Capture the cell that displays the provided text and extract its [X, Y] central coordinate. 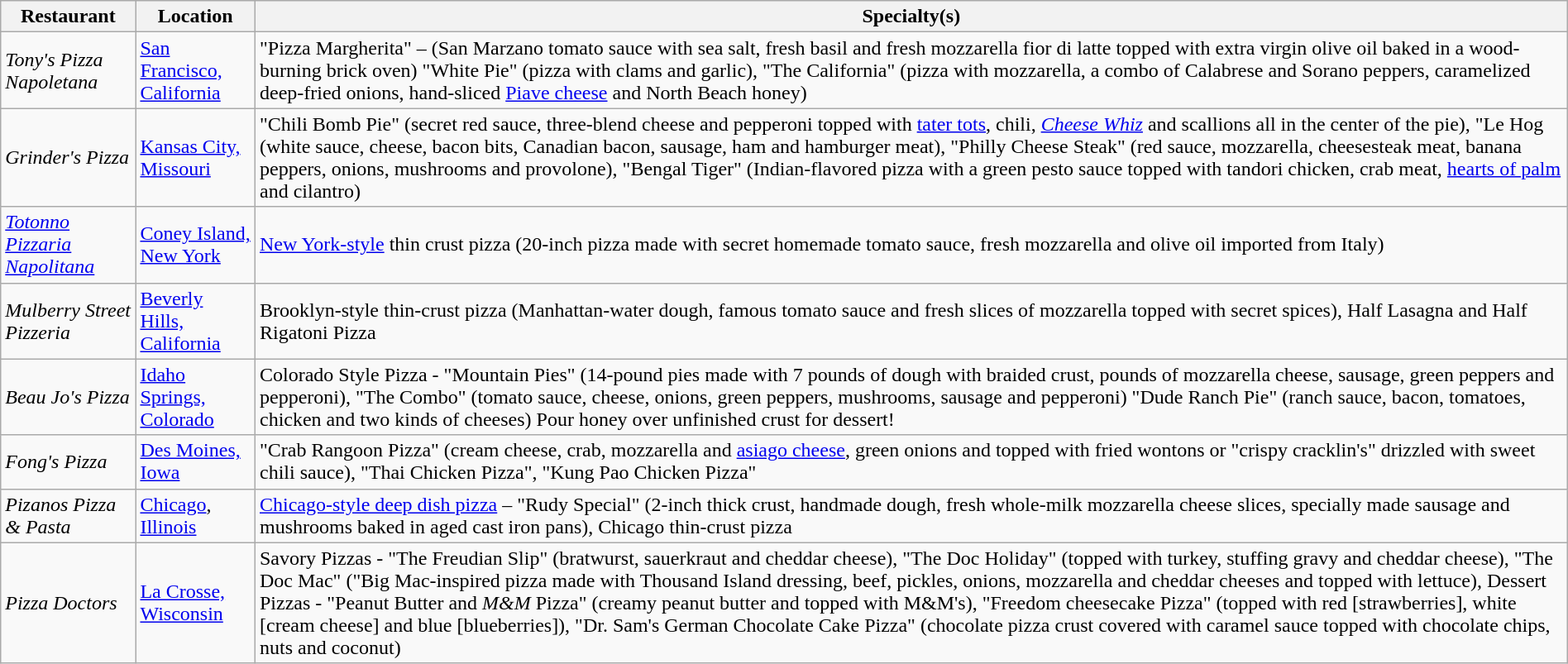
New York-style thin crust pizza (20-inch pizza made with secret homemade tomato sauce, fresh mozzarella and olive oil imported from Italy) [911, 245]
Location [195, 17]
Kansas City, Missouri [195, 157]
Coney Island, New York [195, 245]
Specialty(s) [911, 17]
Beverly Hills, California [195, 321]
Pizza Doctors [68, 603]
Totonno Pizzaria Napolitana [68, 245]
Beau Jo's Pizza [68, 397]
Chicago, Illinois [195, 516]
Tony's Pizza Napoletana [68, 70]
La Crosse, Wisconsin [195, 603]
Des Moines, Iowa [195, 461]
Grinder's Pizza [68, 157]
Restaurant [68, 17]
Fong's Pizza [68, 461]
San Francisco, California [195, 70]
Idaho Springs, Colorado [195, 397]
Mulberry Street Pizzeria [68, 321]
Pizanos Pizza & Pasta [68, 516]
